From the cell containing the given text, extract its center point as (X, Y) coordinate. 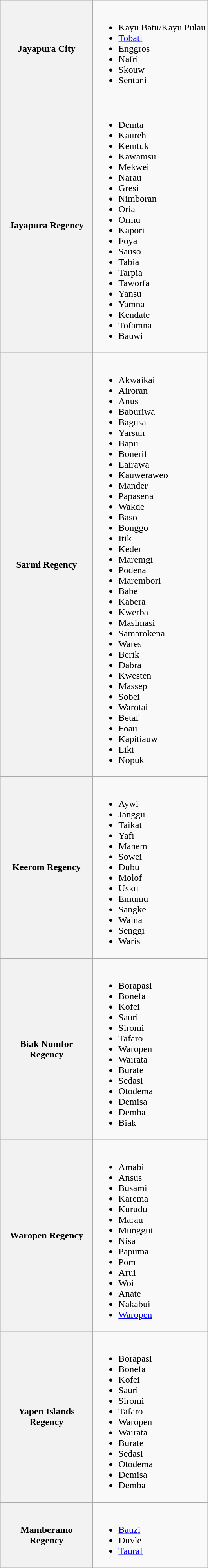
BorapasiBonefaKofeiSauriSiromiTafaroWaropenWairataBurateSedasiOtodemaDemisaDembaBiak (150, 1049)
BauziDuvleTauraf (150, 1535)
Mamberamo Regency (47, 1535)
DemtaKaurehKemtukKawamsuMekweiNarauGresiNimboranOriaOrmuKaporiFoyaSausoTabiaTarpiaTaworfaYansuYamnaKendateTofamnaBauwi (150, 225)
Sarmi Regency (47, 564)
Yapen Islands Regency (47, 1417)
Kayu Batu/Kayu PulauTobatiEnggrosNafriSkouwSentani (150, 49)
Biak Numfor Regency (47, 1049)
Keerom Regency (47, 867)
Waropen Regency (47, 1235)
BorapasiBonefaKofeiSauriSiromiTafaroWaropenWairataBurateSedasiOtodemaDemisaDemba (150, 1417)
Jayapura Regency (47, 225)
AywiJangguTaikatYafiManemSoweiDubuMolofUskuEmumuSangkeWainaSenggiWaris (150, 867)
AmabiAnsusBusamiKaremaKuruduMarauMungguiNisaPapumaPomAruiWoiAnateNakabuiWaropen (150, 1235)
Jayapura City (47, 49)
